Locate the cell with the specified text and output its (X, Y) center coordinate. 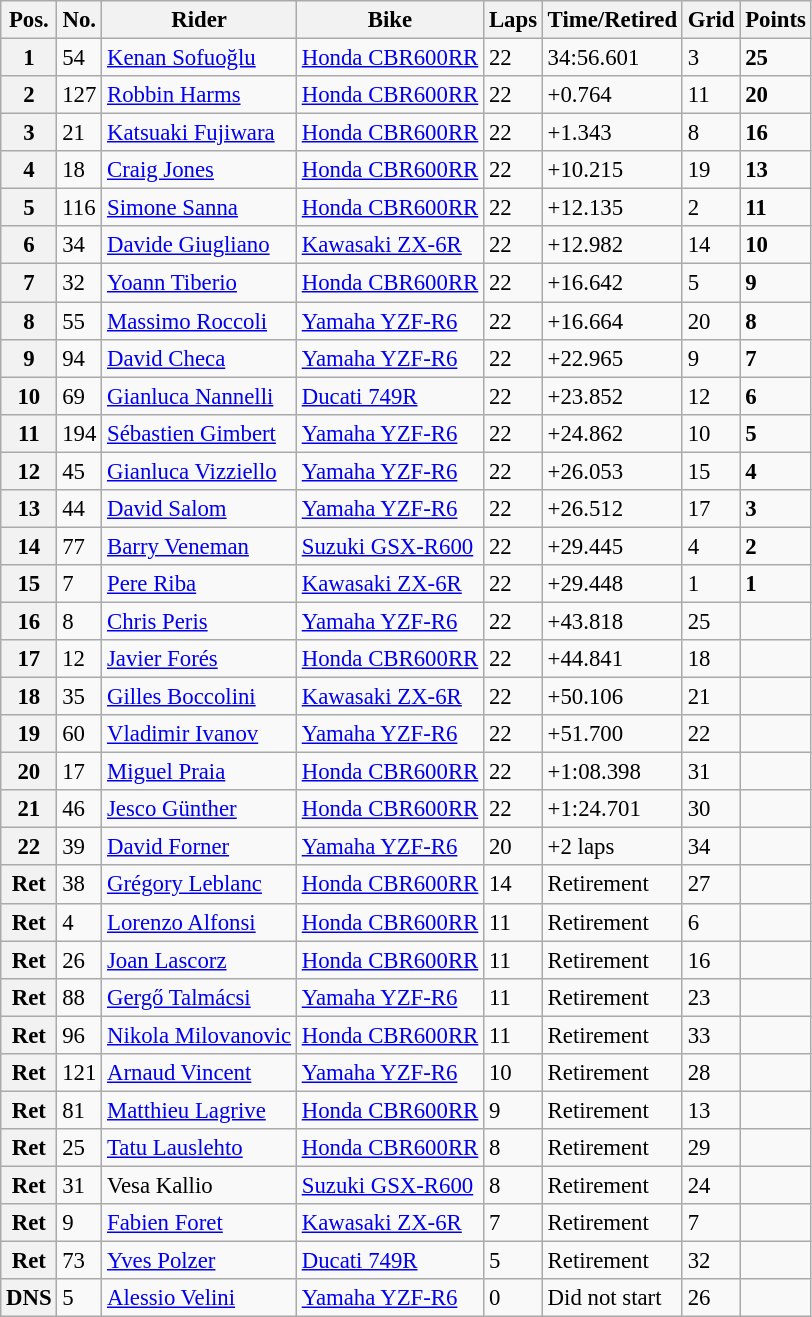
127 (80, 95)
David Salom (200, 509)
Fabien Foret (200, 1223)
Points (776, 20)
Rider (200, 20)
Grid (710, 20)
77 (80, 546)
Katsuaki Fujiwara (200, 133)
Simone Sanna (200, 208)
+24.862 (612, 433)
Yves Polzer (200, 1261)
+50.106 (612, 697)
39 (80, 847)
Vladimir Ivanov (200, 734)
194 (80, 433)
Gianluca Nannelli (200, 396)
Tatu Lauslehto (200, 1148)
30 (710, 809)
Bike (390, 20)
Lorenzo Alfonsi (200, 922)
+16.664 (612, 321)
69 (80, 396)
94 (80, 358)
Grégory Leblanc (200, 885)
60 (80, 734)
44 (80, 509)
+12.982 (612, 245)
Jesco Günther (200, 809)
Barry Veneman (200, 546)
Alessio Velini (200, 1298)
Davide Giugliano (200, 245)
+44.841 (612, 659)
Vesa Kallio (200, 1185)
45 (80, 471)
+0.764 (612, 95)
David Forner (200, 847)
24 (710, 1185)
116 (80, 208)
38 (80, 885)
+1:24.701 (612, 809)
Chris Peris (200, 621)
27 (710, 885)
+2 laps (612, 847)
46 (80, 809)
81 (80, 1110)
54 (80, 58)
+29.445 (612, 546)
+29.448 (612, 584)
+22.965 (612, 358)
88 (80, 997)
Matthieu Lagrive (200, 1110)
DNS (29, 1298)
Nikola Milovanovic (200, 1035)
33 (710, 1035)
96 (80, 1035)
55 (80, 321)
+16.642 (612, 283)
Gianluca Vizziello (200, 471)
+1.343 (612, 133)
+26.053 (612, 471)
Craig Jones (200, 170)
Javier Forés (200, 659)
Robbin Harms (200, 95)
+10.215 (612, 170)
+26.512 (612, 509)
0 (514, 1298)
Arnaud Vincent (200, 1073)
Did not start (612, 1298)
34:56.601 (612, 58)
Gilles Boccolini (200, 697)
23 (710, 997)
Joan Lascorz (200, 960)
David Checa (200, 358)
+12.135 (612, 208)
Yoann Tiberio (200, 283)
Sébastien Gimbert (200, 433)
Miguel Praia (200, 772)
Massimo Roccoli (200, 321)
Kenan Sofuoğlu (200, 58)
29 (710, 1148)
No. (80, 20)
73 (80, 1261)
28 (710, 1073)
+1:08.398 (612, 772)
Pos. (29, 20)
+23.852 (612, 396)
Gergő Talmácsi (200, 997)
Pere Riba (200, 584)
Time/Retired (612, 20)
+43.818 (612, 621)
Laps (514, 20)
121 (80, 1073)
+51.700 (612, 734)
35 (80, 697)
